Return the (X, Y) coordinate for the center point of the cell that contains the specified text.  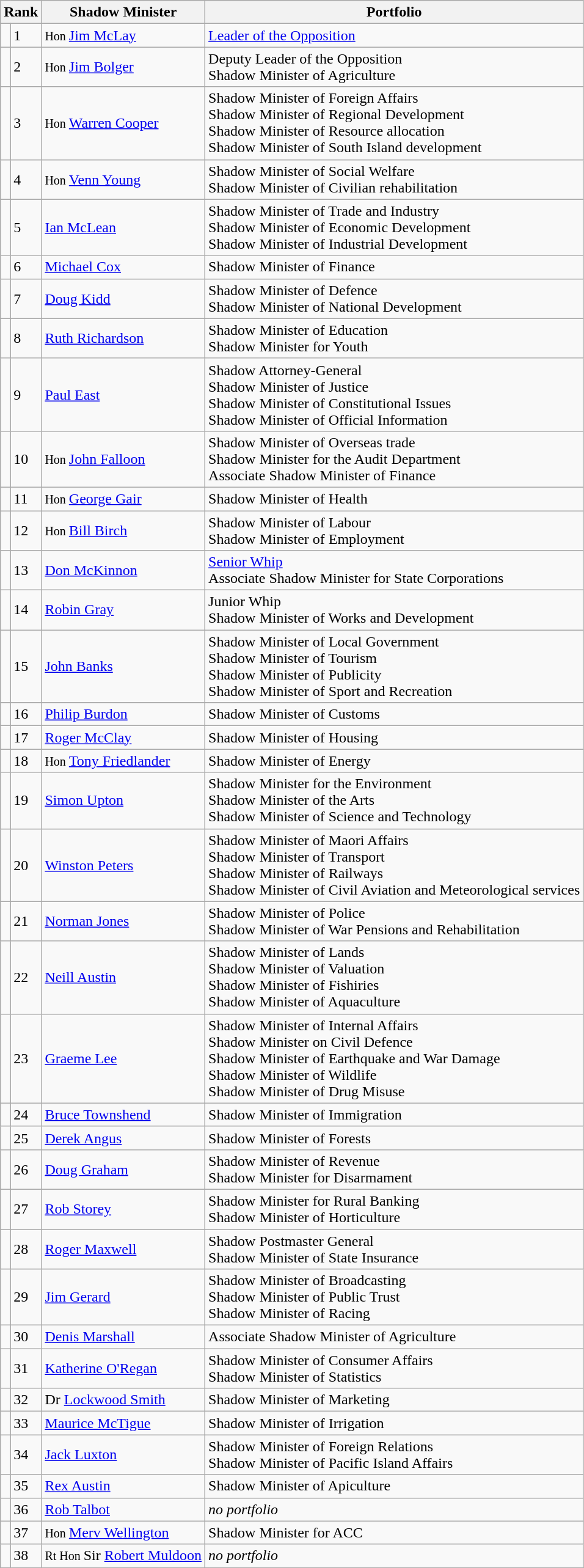
23 (26, 1058)
21 (26, 921)
John Banks (123, 666)
5 (26, 227)
Shadow Minister of Trade and IndustryShadow Minister of Economic DevelopmentShadow Minister of Industrial Development (395, 227)
Doug Graham (123, 1170)
Rt Hon Sir Robert Muldoon (123, 1556)
Hon Jim Bolger (123, 67)
Shadow Minister of LandsShadow Minister of ValuationShadow Minister of FishiriesShadow Minister of Aquaculture (395, 978)
Hon Tony Friedlander (123, 761)
8 (26, 339)
26 (26, 1170)
Norman Jones (123, 921)
Shadow Minister of Maori AffairsShadow Minister of TransportShadow Minister of RailwaysShadow Minister of Civil Aviation and Meteorological services (395, 865)
37 (26, 1533)
17 (26, 738)
Shadow Minister of Foreign RelationsShadow Minister of Pacific Island Affairs (395, 1454)
Neill Austin (123, 978)
Hon Bill Birch (123, 530)
Doug Kidd (123, 298)
19 (26, 800)
Leader of the Opposition (395, 35)
Ruth Richardson (123, 339)
Shadow Minister of PoliceShadow Minister of War Pensions and Rehabilitation (395, 921)
Hon Venn Young (123, 180)
11 (26, 499)
Shadow Minister of Consumer AffairsShadow Minister of Statistics (395, 1369)
Bruce Townshend (123, 1115)
Shadow Minister of Forests (395, 1138)
27 (26, 1209)
Shadow Minister of Health (395, 499)
Dr Lockwood Smith (123, 1400)
Rank (21, 12)
32 (26, 1400)
Shadow Minister of LabourShadow Minister of Employment (395, 530)
Shadow Minister of Apiculture (395, 1486)
Winston Peters (123, 865)
16 (26, 714)
Paul East (123, 395)
22 (26, 978)
Denis Marshall (123, 1337)
Shadow Minister for ACC (395, 1533)
Rob Storey (123, 1209)
29 (26, 1297)
34 (26, 1454)
Senior WhipAssociate Shadow Minister for State Corporations (395, 571)
Philip Burdon (123, 714)
Junior WhipShadow Minister of Works and Development (395, 610)
25 (26, 1138)
Shadow Minister of Finance (395, 267)
10 (26, 459)
7 (26, 298)
20 (26, 865)
Robin Gray (123, 610)
Maurice McTigue (123, 1423)
36 (26, 1509)
Shadow Minister of Immigration (395, 1115)
Rob Talbot (123, 1509)
Jim Gerard (123, 1297)
Shadow Minister of Irrigation (395, 1423)
Shadow Minister of Overseas tradeShadow Minister for the Audit DepartmentAssociate Shadow Minister of Finance (395, 459)
Derek Angus (123, 1138)
Jack Luxton (123, 1454)
6 (26, 267)
15 (26, 666)
Shadow Minister of BroadcastingShadow Minister of Public TrustShadow Minister of Racing (395, 1297)
Shadow Minister of Housing (395, 738)
Shadow Minister for the EnvironmentShadow Minister of the ArtsShadow Minister of Science and Technology (395, 800)
Hon Jim McLay (123, 35)
3 (26, 123)
Don McKinnon (123, 571)
Deputy Leader of the OppositionShadow Minister of Agriculture (395, 67)
Michael Cox (123, 267)
Simon Upton (123, 800)
31 (26, 1369)
Shadow Postmaster GeneralShadow Minister of State Insurance (395, 1249)
18 (26, 761)
38 (26, 1556)
Shadow Minister of Local GovernmentShadow Minister of TourismShadow Minister of PublicityShadow Minister of Sport and Recreation (395, 666)
Graeme Lee (123, 1058)
Shadow Minister of Marketing (395, 1400)
Hon Merv Wellington (123, 1533)
Shadow Minister for Rural BankingShadow Minister of Horticulture (395, 1209)
Shadow Minister (123, 12)
30 (26, 1337)
33 (26, 1423)
Hon John Falloon (123, 459)
Roger McClay (123, 738)
Hon George Gair (123, 499)
Shadow Minister of EducationShadow Minister for Youth (395, 339)
Shadow Minister of Energy (395, 761)
24 (26, 1115)
Shadow Minister of RevenueShadow Minister for Disarmament (395, 1170)
35 (26, 1486)
Shadow Minister of DefenceShadow Minister of National Development (395, 298)
12 (26, 530)
Hon Warren Cooper (123, 123)
Roger Maxwell (123, 1249)
2 (26, 67)
13 (26, 571)
Portfolio (395, 12)
Shadow Minister of Social WelfareShadow Minister of Civilian rehabilitation (395, 180)
Rex Austin (123, 1486)
Katherine O'Regan (123, 1369)
1 (26, 35)
14 (26, 610)
9 (26, 395)
Associate Shadow Minister of Agriculture (395, 1337)
Shadow Minister of Customs (395, 714)
28 (26, 1249)
Ian McLean (123, 227)
4 (26, 180)
Shadow Attorney-GeneralShadow Minister of JusticeShadow Minister of Constitutional IssuesShadow Minister of Official Information (395, 395)
